From the cell containing the given text, extract its center point as [x, y] coordinate. 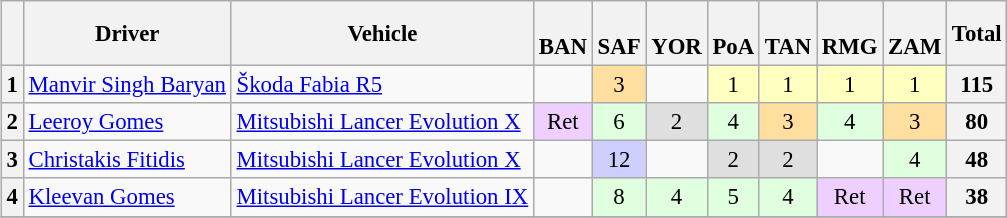
Manvir Singh Baryan [127, 85]
115 [977, 85]
Kleevan Gomes [127, 197]
YOR [676, 34]
BAN [564, 34]
38 [977, 197]
SAF [619, 34]
Christakis Fitidis [127, 160]
RMG [849, 34]
Driver [127, 34]
TAN [788, 34]
Vehicle [382, 34]
12 [619, 160]
8 [619, 197]
PoA [733, 34]
5 [733, 197]
80 [977, 122]
Škoda Fabia R5 [382, 85]
6 [619, 122]
Leeroy Gomes [127, 122]
ZAM [915, 34]
48 [977, 160]
Mitsubishi Lancer Evolution IX [382, 197]
Total [977, 34]
